Capture the cell that displays the provided text and extract its [x, y] central coordinate. 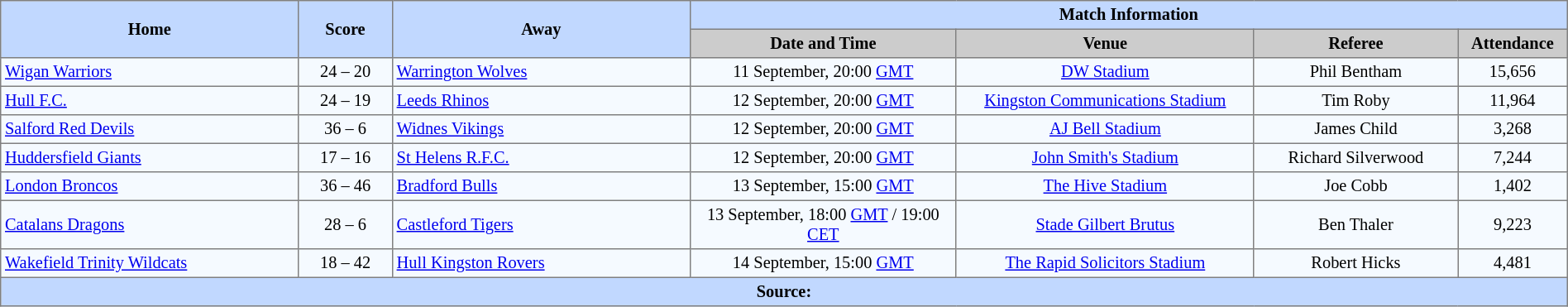
9,223 [1513, 224]
AJ Bell Stadium [1105, 129]
Kingston Communications Stadium [1105, 100]
15,656 [1513, 72]
3,268 [1513, 129]
Match Information [1128, 15]
Phil Bentham [1355, 72]
13 September, 18:00 GMT / 19:00 CET [823, 224]
Wakefield Trinity Wildcats [150, 263]
4,481 [1513, 263]
24 – 20 [346, 72]
Robert Hicks [1355, 263]
Date and Time [823, 43]
24 – 19 [346, 100]
Hull F.C. [150, 100]
Hull Kingston Rovers [541, 263]
DW Stadium [1105, 72]
Widnes Vikings [541, 129]
London Broncos [150, 186]
28 – 6 [346, 224]
Attendance [1513, 43]
Catalans Dragons [150, 224]
Stade Gilbert Brutus [1105, 224]
17 – 16 [346, 157]
Warrington Wolves [541, 72]
St Helens R.F.C. [541, 157]
The Hive Stadium [1105, 186]
Salford Red Devils [150, 129]
13 September, 15:00 GMT [823, 186]
36 – 46 [346, 186]
Score [346, 30]
Huddersfield Giants [150, 157]
The Rapid Solicitors Stadium [1105, 263]
Source: [784, 291]
Leeds Rhinos [541, 100]
7,244 [1513, 157]
14 September, 15:00 GMT [823, 263]
Home [150, 30]
Richard Silverwood [1355, 157]
1,402 [1513, 186]
Referee [1355, 43]
11,964 [1513, 100]
36 – 6 [346, 129]
John Smith's Stadium [1105, 157]
Ben Thaler [1355, 224]
11 September, 20:00 GMT [823, 72]
Castleford Tigers [541, 224]
Wigan Warriors [150, 72]
James Child [1355, 129]
Venue [1105, 43]
Tim Roby [1355, 100]
18 – 42 [346, 263]
Bradford Bulls [541, 186]
Joe Cobb [1355, 186]
Away [541, 30]
